Detect which cell encompasses the target text, then output its (x, y) center coordinate. 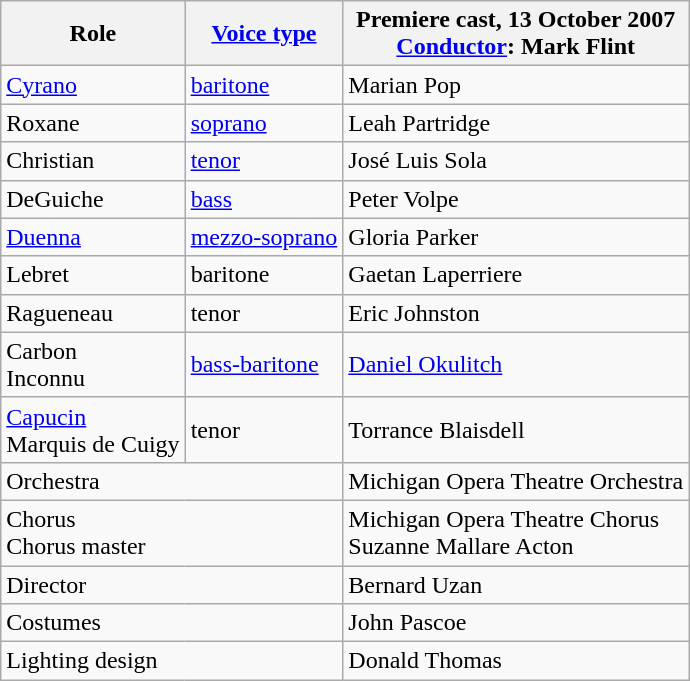
ChorusChorus master (172, 532)
John Pascoe (516, 623)
Costumes (172, 623)
Voice type (264, 34)
Ragueneau (93, 313)
Gloria Parker (516, 237)
mezzo-soprano (264, 237)
Torrance Blaisdell (516, 430)
CarbonInconnu (93, 364)
Marian Pop (516, 85)
Daniel Okulitch (516, 364)
Duenna (93, 237)
Premiere cast, 13 October 2007Conductor: Mark Flint (516, 34)
José Luis Sola (516, 161)
Eric Johnston (516, 313)
Lighting design (172, 661)
Leah Partridge (516, 123)
Donald Thomas (516, 661)
Bernard Uzan (516, 585)
bass (264, 199)
soprano (264, 123)
Lebret (93, 275)
Director (172, 585)
Cyrano (93, 85)
Orchestra (172, 481)
Michigan Opera Theatre ChorusSuzanne Mallare Acton (516, 532)
Christian (93, 161)
Roxane (93, 123)
Gaetan Laperriere (516, 275)
Michigan Opera Theatre Orchestra (516, 481)
Peter Volpe (516, 199)
Role (93, 34)
CapucinMarquis de Cuigy (93, 430)
DeGuiche (93, 199)
bass-baritone (264, 364)
